Return the (X, Y) coordinate for the center point of the cell that contains the specified text.  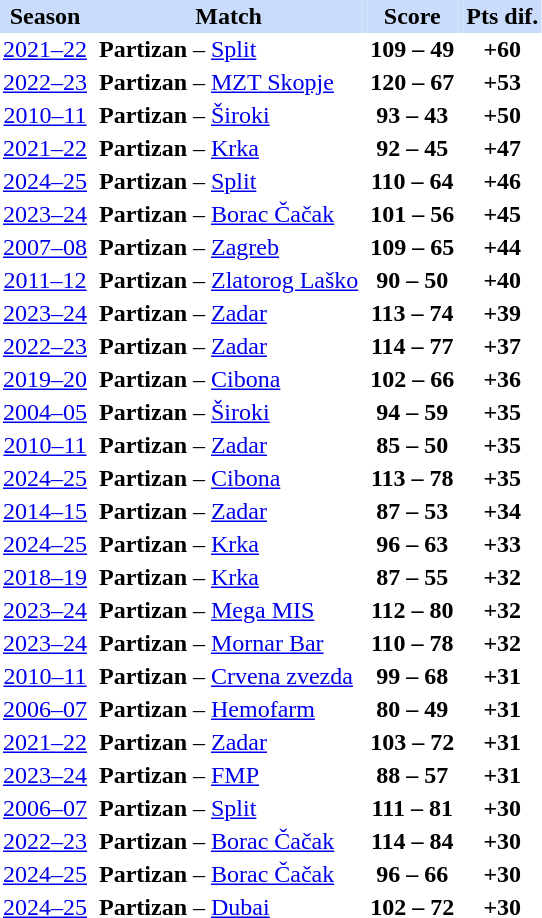
110 – 64 (412, 182)
80 – 49 (412, 710)
2011–12 (45, 280)
+60 (502, 50)
+53 (502, 82)
+37 (502, 346)
+46 (502, 182)
+47 (502, 148)
112 – 80 (412, 610)
2018–19 (45, 578)
2004–05 (45, 412)
102 – 66 (412, 380)
+50 (502, 116)
+40 (502, 280)
120 – 67 (412, 82)
+45 (502, 214)
103 – 72 (412, 742)
109 – 49 (412, 50)
113 – 74 (412, 314)
Season (45, 16)
88 – 57 (412, 776)
Partizan – Mornar Bar (228, 644)
87 – 53 (412, 512)
+33 (502, 544)
Match (228, 16)
2007–08 (45, 248)
109 – 65 (412, 248)
113 – 78 (412, 478)
110 – 78 (412, 644)
99 – 68 (412, 676)
Partizan – Crvena zvezda (228, 676)
92 – 45 (412, 148)
101 – 56 (412, 214)
2014–15 (45, 512)
Score (412, 16)
Partizan – FMP (228, 776)
111 – 81 (412, 808)
93 – 43 (412, 116)
114 – 77 (412, 346)
Pts dif. (502, 16)
94 – 59 (412, 412)
96 – 63 (412, 544)
96 – 66 (412, 874)
+34 (502, 512)
+39 (502, 314)
90 – 50 (412, 280)
+44 (502, 248)
Partizan – Zlatorog Laško (228, 280)
114 – 84 (412, 842)
85 – 50 (412, 446)
Partizan – Hemofarm (228, 710)
Partizan – Mega MIS (228, 610)
2019–20 (45, 380)
87 – 55 (412, 578)
Partizan – Zagreb (228, 248)
Partizan – MZT Skopje (228, 82)
+36 (502, 380)
